Detect which cell encompasses the target text, then output its [X, Y] center coordinate. 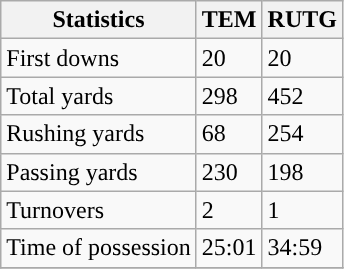
298 [229, 96]
Statistics [99, 20]
198 [302, 172]
Time of possession [99, 248]
2 [229, 210]
Passing yards [99, 172]
RUTG [302, 20]
TEM [229, 20]
34:59 [302, 248]
254 [302, 134]
Rushing yards [99, 134]
First downs [99, 58]
1 [302, 210]
452 [302, 96]
68 [229, 134]
25:01 [229, 248]
Total yards [99, 96]
Turnovers [99, 210]
230 [229, 172]
